Output the [X, Y] coordinate of the center of the cell containing the given text.  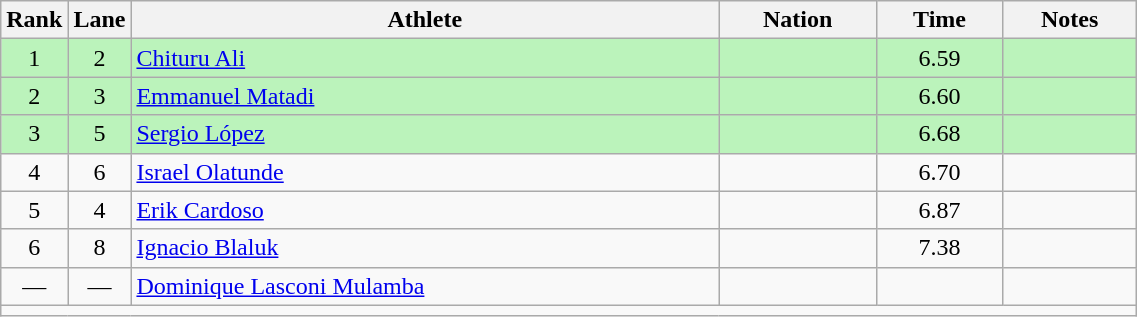
6.60 [940, 96]
6.70 [940, 172]
Erik Cardoso [425, 210]
1 [34, 58]
Emmanuel Matadi [425, 96]
Nation [798, 20]
Sergio López [425, 134]
Israel Olatunde [425, 172]
7.38 [940, 248]
6.68 [940, 134]
Chituru Ali [425, 58]
6.59 [940, 58]
Notes [1069, 20]
8 [100, 248]
Lane [100, 20]
Ignacio Blaluk [425, 248]
Dominique Lasconi Mulamba [425, 286]
Rank [34, 20]
Time [940, 20]
6.87 [940, 210]
Athlete [425, 20]
